Detect which cell encompasses the target text, then output its [x, y] center coordinate. 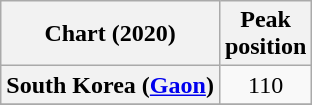
110 [265, 85]
Peakposition [265, 34]
Chart (2020) [110, 34]
South Korea (Gaon) [110, 85]
